Find where the given text appears and provide that cell's center as (x, y) coordinate. 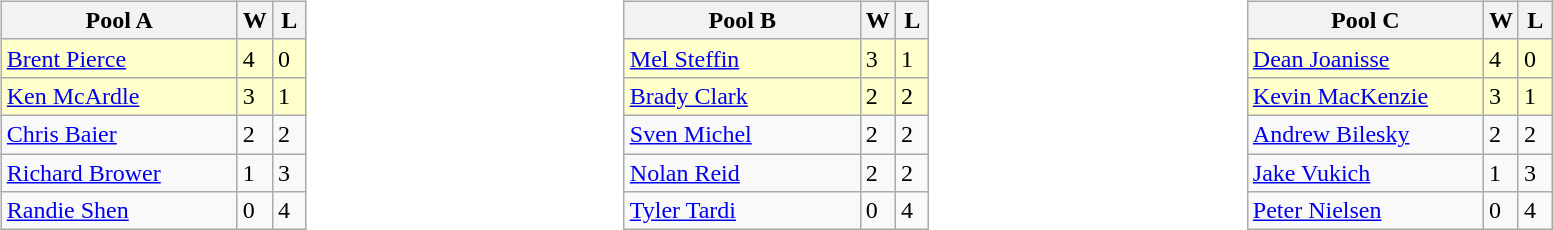
Sven Michel (742, 134)
Mel Steffin (742, 58)
Pool A (119, 20)
Chris Baier (119, 134)
Dean Joanisse (1365, 58)
Tyler Tardi (742, 211)
Pool B (742, 20)
Peter Nielsen (1365, 211)
Pool C (1365, 20)
Kevin MacKenzie (1365, 96)
Ken McArdle (119, 96)
Brady Clark (742, 96)
Randie Shen (119, 211)
Brent Pierce (119, 58)
Jake Vukich (1365, 173)
Andrew Bilesky (1365, 134)
Nolan Reid (742, 173)
Richard Brower (119, 173)
